Detect which cell encompasses the target text, then output its [x, y] center coordinate. 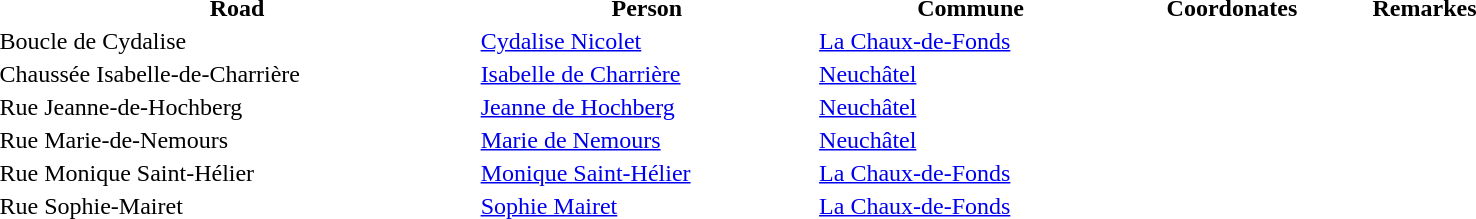
Isabelle de Charrière [646, 74]
Cydalise Nicolet [646, 41]
Monique Saint-Hélier [646, 173]
Marie de Nemours [646, 140]
Jeanne de Hochberg [646, 107]
